For the text-containing cell, return its midpoint in (x, y) coordinate format. 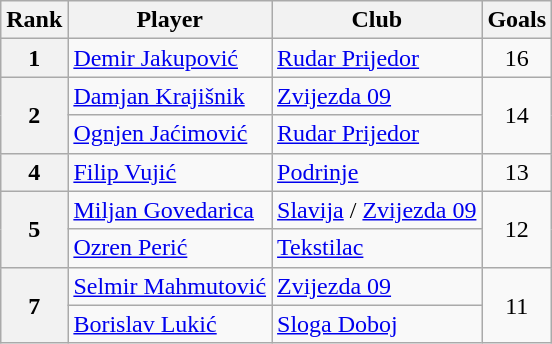
Ognjen Jaćimović (170, 134)
2 (34, 115)
Damjan Krajišnik (170, 96)
5 (34, 229)
Goals (517, 20)
13 (517, 172)
11 (517, 305)
Podrinje (377, 172)
Miljan Govedarica (170, 210)
Club (377, 20)
Selmir Mahmutović (170, 286)
Sloga Doboj (377, 324)
Tekstilac (377, 248)
Demir Jakupović (170, 58)
12 (517, 229)
4 (34, 172)
Borislav Lukić (170, 324)
Ozren Perić (170, 248)
14 (517, 115)
Player (170, 20)
Filip Vujić (170, 172)
1 (34, 58)
7 (34, 305)
Rank (34, 20)
Slavija / Zvijezda 09 (377, 210)
16 (517, 58)
